Return [X, Y] of the center of cell containing provided text 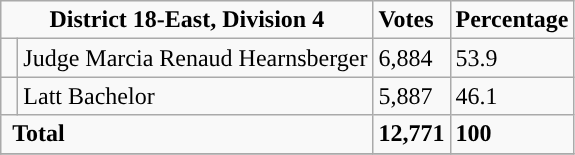
12,771 [412, 134]
Total [187, 134]
Judge Marcia Renaud Hearnsberger [196, 58]
100 [512, 134]
5,887 [412, 96]
Votes [412, 20]
Latt Bachelor [196, 96]
53.9 [512, 58]
Percentage [512, 20]
46.1 [512, 96]
District 18-East, Division 4 [187, 20]
6,884 [412, 58]
